Return the (X, Y) coordinate for the center point of the cell that contains the specified text.  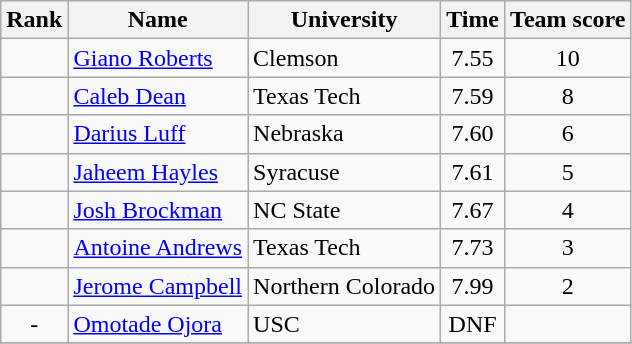
Northern Colorado (344, 286)
3 (568, 248)
4 (568, 210)
Antoine Andrews (158, 248)
7.55 (473, 58)
DNF (473, 324)
8 (568, 96)
5 (568, 172)
Team score (568, 20)
Giano Roberts (158, 58)
6 (568, 134)
NC State (344, 210)
Clemson (344, 58)
Name (158, 20)
- (34, 324)
7.73 (473, 248)
Syracuse (344, 172)
USC (344, 324)
Nebraska (344, 134)
Omotade Ojora (158, 324)
Darius Luff (158, 134)
2 (568, 286)
7.60 (473, 134)
Time (473, 20)
7.67 (473, 210)
Jerome Campbell (158, 286)
Caleb Dean (158, 96)
University (344, 20)
Josh Brockman (158, 210)
Rank (34, 20)
Jaheem Hayles (158, 172)
7.99 (473, 286)
7.59 (473, 96)
10 (568, 58)
7.61 (473, 172)
